Scan for the cell matching the given text and deliver its [x, y] coordinate at center. 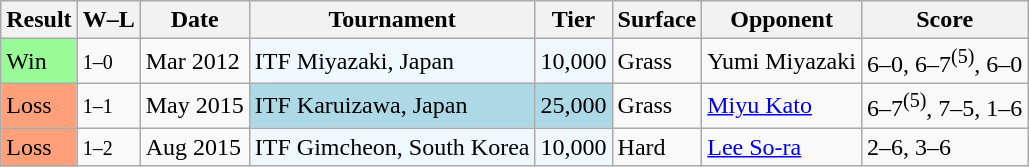
Result [39, 20]
1–2 [108, 147]
6–7(5), 7–5, 1–6 [944, 106]
Mar 2012 [194, 62]
Yumi Miyazaki [782, 62]
25,000 [574, 106]
W–L [108, 20]
Aug 2015 [194, 147]
1–1 [108, 106]
May 2015 [194, 106]
Score [944, 20]
1–0 [108, 62]
Hard [657, 147]
ITF Miyazaki, Japan [392, 62]
ITF Gimcheon, South Korea [392, 147]
Date [194, 20]
Surface [657, 20]
Miyu Kato [782, 106]
Win [39, 62]
Tier [574, 20]
Tournament [392, 20]
2–6, 3–6 [944, 147]
ITF Karuizawa, Japan [392, 106]
Lee So-ra [782, 147]
6–0, 6–7(5), 6–0 [944, 62]
Opponent [782, 20]
